Pinpoint the cell where the given text exists, returning its [x, y] midpoint coordinate. 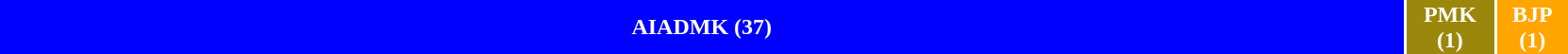
BJP (1) [1532, 27]
PMK (1) [1451, 27]
AIADMK (37) [702, 27]
